From the cell containing the given text, extract its center point as (x, y) coordinate. 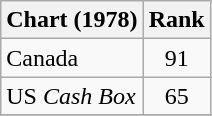
Canada (72, 58)
US Cash Box (72, 96)
91 (176, 58)
Rank (176, 20)
65 (176, 96)
Chart (1978) (72, 20)
